Pinpoint the cell where the given text exists, returning its (X, Y) midpoint coordinate. 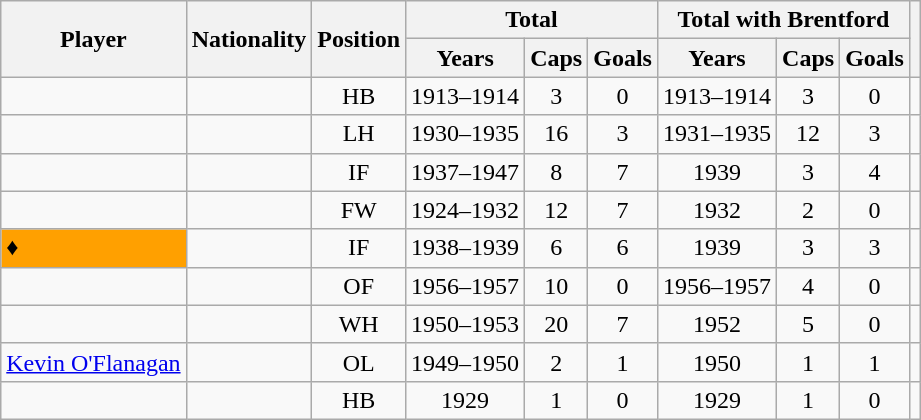
1924–1932 (466, 210)
1931–1935 (716, 134)
1937–1947 (466, 172)
OL (359, 362)
Position (359, 39)
OF (359, 286)
Total with Brentford (783, 20)
1949–1950 (466, 362)
LH (359, 134)
1930–1935 (466, 134)
Player (94, 39)
Kevin O'Flanagan (94, 362)
8 (556, 172)
1952 (716, 324)
1932 (716, 210)
FW (359, 210)
1938–1939 (466, 248)
Nationality (249, 39)
WH (359, 324)
♦ (94, 248)
5 (808, 324)
16 (556, 134)
1950–1953 (466, 324)
20 (556, 324)
1950 (716, 362)
10 (556, 286)
Total (532, 20)
